Scan for the cell matching the given text and deliver its [X, Y] coordinate at center. 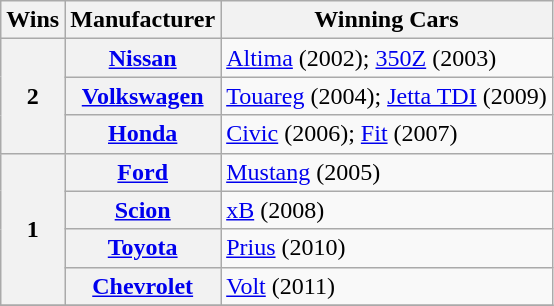
Chevrolet [143, 286]
Honda [143, 134]
Scion [143, 210]
Wins [33, 20]
Touareg (2004); Jetta TDI (2009) [387, 96]
Civic (2006); Fit (2007) [387, 134]
Altima (2002); 350Z (2003) [387, 58]
2 [33, 96]
Ford [143, 172]
Volkswagen [143, 96]
xB (2008) [387, 210]
Volt (2011) [387, 286]
Nissan [143, 58]
Toyota [143, 248]
Manufacturer [143, 20]
Winning Cars [387, 20]
Prius (2010) [387, 248]
1 [33, 229]
Mustang (2005) [387, 172]
